Extract the [x, y] coordinate from the center of the cell holding the provided text.  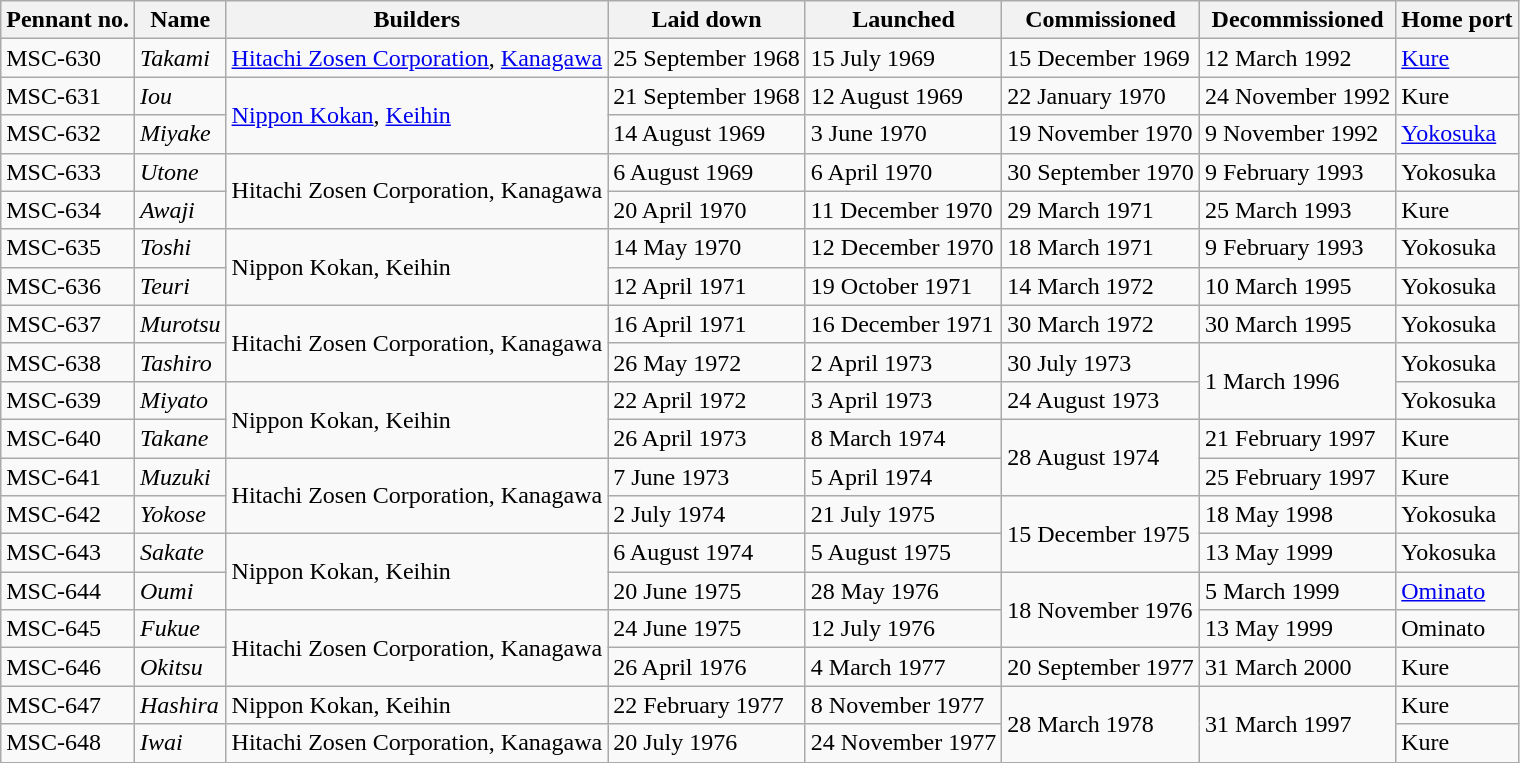
16 April 1971 [707, 324]
Builders [417, 20]
6 August 1974 [707, 553]
11 December 1970 [903, 210]
30 September 1970 [1101, 172]
Iou [181, 96]
MSC-638 [68, 362]
MSC-639 [68, 400]
12 March 1992 [1297, 58]
1 March 1996 [1297, 381]
Hashira [181, 705]
Takami [181, 58]
Decommissioned [1297, 20]
MSC-634 [68, 210]
12 April 1971 [707, 286]
MSC-631 [68, 96]
20 July 1976 [707, 743]
24 June 1975 [707, 629]
24 August 1973 [1101, 400]
16 December 1971 [903, 324]
MSC-630 [68, 58]
Name [181, 20]
7 June 1973 [707, 477]
25 February 1997 [1297, 477]
Okitsu [181, 667]
Utone [181, 172]
19 November 1970 [1101, 134]
Murotsu [181, 324]
MSC-643 [68, 553]
28 August 1974 [1101, 457]
31 March 2000 [1297, 667]
12 December 1970 [903, 248]
MSC-642 [68, 515]
MSC-633 [68, 172]
29 March 1971 [1101, 210]
MSC-640 [68, 438]
19 October 1971 [903, 286]
MSC-646 [68, 667]
Home port [1457, 20]
24 November 1992 [1297, 96]
25 March 1993 [1297, 210]
MSC-641 [68, 477]
24 November 1977 [903, 743]
6 August 1969 [707, 172]
15 July 1969 [903, 58]
15 December 1975 [1101, 534]
MSC-644 [68, 591]
26 May 1972 [707, 362]
Commissioned [1101, 20]
MSC-632 [68, 134]
8 November 1977 [903, 705]
3 June 1970 [903, 134]
18 November 1976 [1101, 610]
Tashiro [181, 362]
MSC-648 [68, 743]
20 April 1970 [707, 210]
2 April 1973 [903, 362]
21 February 1997 [1297, 438]
4 March 1977 [903, 667]
8 March 1974 [903, 438]
Laid down [707, 20]
9 November 1992 [1297, 134]
20 September 1977 [1101, 667]
30 July 1973 [1101, 362]
22 January 1970 [1101, 96]
Yokose [181, 515]
Launched [903, 20]
14 March 1972 [1101, 286]
Sakate [181, 553]
Teuri [181, 286]
20 June 1975 [707, 591]
22 April 1972 [707, 400]
Pennant no. [68, 20]
Awaji [181, 210]
14 May 1970 [707, 248]
MSC-645 [68, 629]
MSC-647 [68, 705]
22 February 1977 [707, 705]
31 March 1997 [1297, 724]
10 March 1995 [1297, 286]
26 April 1973 [707, 438]
28 March 1978 [1101, 724]
21 September 1968 [707, 96]
21 July 1975 [903, 515]
5 August 1975 [903, 553]
MSC-636 [68, 286]
18 March 1971 [1101, 248]
Fukue [181, 629]
5 April 1974 [903, 477]
3 April 1973 [903, 400]
Oumi [181, 591]
5 March 1999 [1297, 591]
26 April 1976 [707, 667]
Miyato [181, 400]
Iwai [181, 743]
6 April 1970 [903, 172]
Takane [181, 438]
25 September 1968 [707, 58]
Toshi [181, 248]
18 May 1998 [1297, 515]
12 July 1976 [903, 629]
14 August 1969 [707, 134]
28 May 1976 [903, 591]
30 March 1972 [1101, 324]
MSC-637 [68, 324]
12 August 1969 [903, 96]
Muzuki [181, 477]
2 July 1974 [707, 515]
30 March 1995 [1297, 324]
15 December 1969 [1101, 58]
Miyake [181, 134]
MSC-635 [68, 248]
